Search for the cell housing the specified text and yield its [x, y] center coordinate. 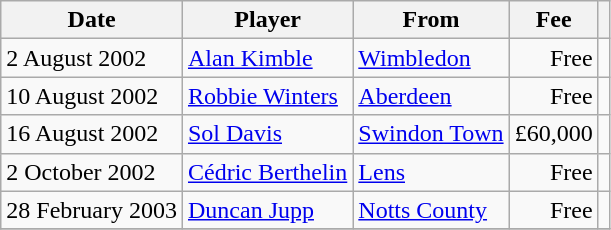
Aberdeen [431, 96]
Wimbledon [431, 58]
2 August 2002 [92, 58]
From [431, 20]
Cédric Berthelin [267, 172]
Date [92, 20]
16 August 2002 [92, 134]
2 October 2002 [92, 172]
Sol Davis [267, 134]
Robbie Winters [267, 96]
Alan Kimble [267, 58]
Notts County [431, 210]
Lens [431, 172]
Swindon Town [431, 134]
10 August 2002 [92, 96]
£60,000 [554, 134]
28 February 2003 [92, 210]
Duncan Jupp [267, 210]
Fee [554, 20]
Player [267, 20]
